Capture the cell that displays the provided text and extract its [x, y] central coordinate. 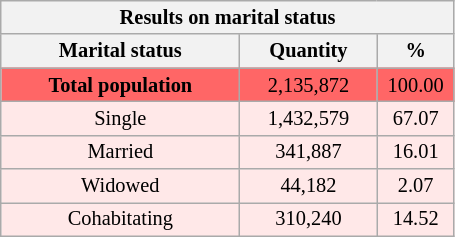
Quantity [308, 51]
100.00 [416, 85]
2,135,872 [308, 85]
16.01 [416, 152]
% [416, 51]
341,887 [308, 152]
Total population [120, 85]
67.07 [416, 118]
Cohabitating [120, 219]
Widowed [120, 186]
Married [120, 152]
1,432,579 [308, 118]
14.52 [416, 219]
Results on marital status [228, 17]
2.07 [416, 186]
Single [120, 118]
Marital status [120, 51]
310,240 [308, 219]
44,182 [308, 186]
